From the cell containing the given text, extract its center point as (x, y) coordinate. 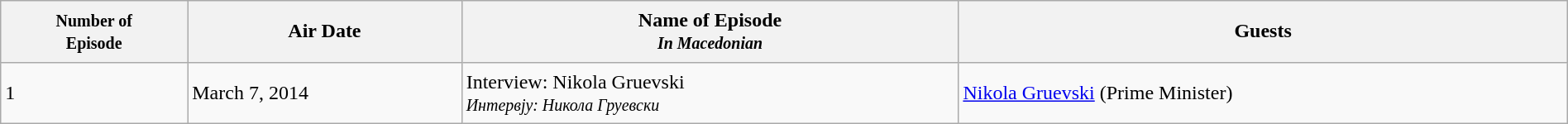
Guests (1263, 31)
Name of Episode In Macedonian (710, 31)
1 (94, 93)
Air Date (324, 31)
Nikola Gruevski (Prime Minister) (1263, 93)
March 7, 2014 (324, 93)
Number of Episode (94, 31)
Interview: Nikola Gruevski Интервју: Никола Груевски (710, 93)
